Extract the [X, Y] coordinate from the center of the cell holding the provided text.  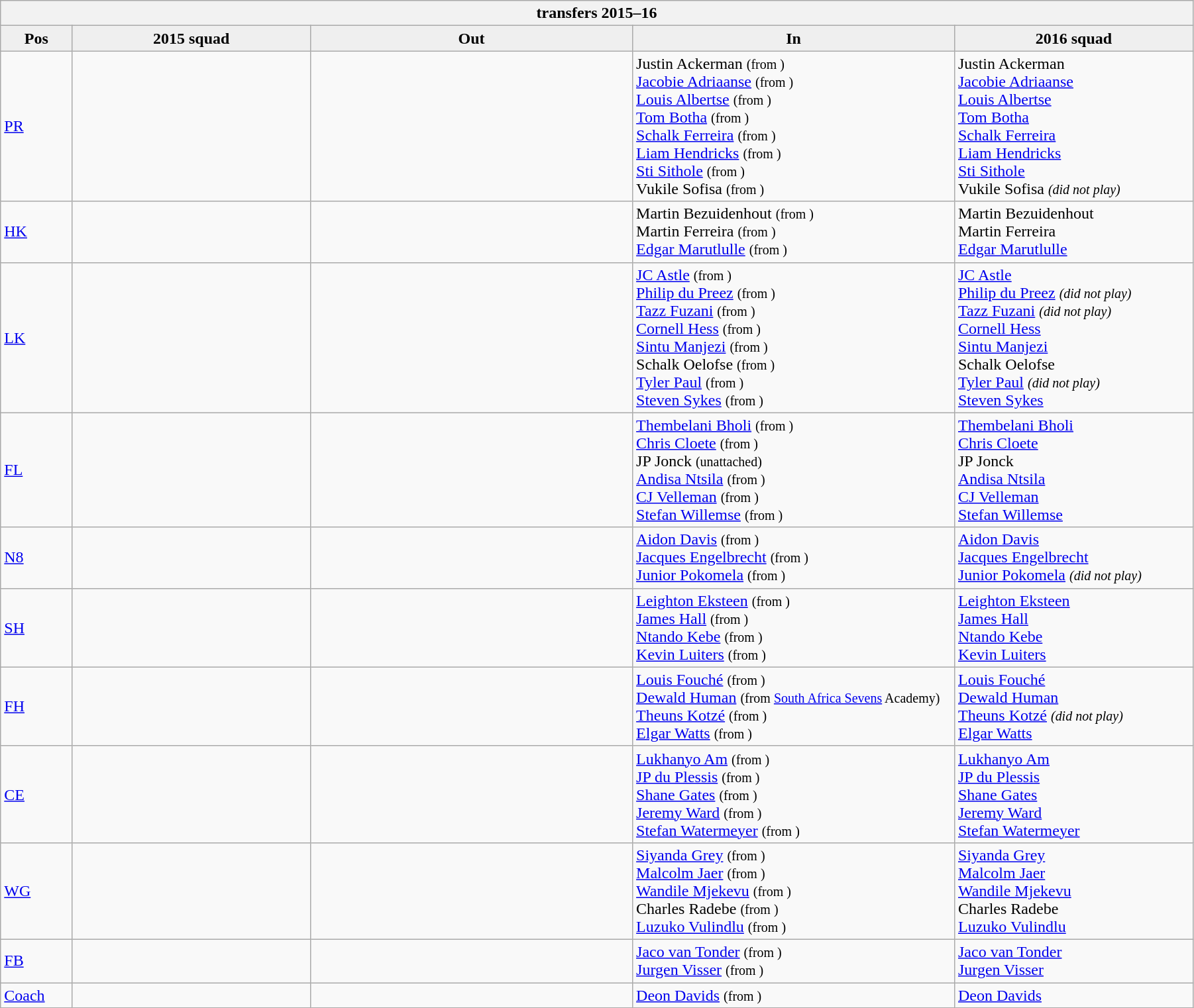
CE [36, 794]
LK [36, 338]
Aidon DavisJacques EngelbrechtJunior Pokomela (did not play) [1073, 558]
Pos [36, 38]
Siyanda GreyMalcolm JaerWandile MjekevuCharles RadebeLuzuko Vulindlu [1073, 891]
transfers 2015–16 [597, 13]
Deon Davids [1073, 995]
Jaco van Tonder (from ) Jurgen Visser (from ) [794, 960]
Jaco van TonderJurgen Visser [1073, 960]
Justin AckermanJacobie AdriaanseLouis AlbertseTom BothaSchalk FerreiraLiam HendricksSti SitholeVukile Sofisa (did not play) [1073, 126]
FL [36, 470]
Louis FouchéDewald HumanTheuns Kotzé (did not play)Elgar Watts [1073, 706]
HK [36, 232]
In [794, 38]
FB [36, 960]
Lukhanyo Am (from ) JP du Plessis (from ) Shane Gates (from ) Jeremy Ward (from ) Stefan Watermeyer (from ) [794, 794]
FH [36, 706]
SH [36, 628]
Lukhanyo AmJP du PlessisShane GatesJeremy WardStefan Watermeyer [1073, 794]
Siyanda Grey (from ) Malcolm Jaer (from ) Wandile Mjekevu (from ) Charles Radebe (from ) Luzuko Vulindlu (from ) [794, 891]
N8 [36, 558]
2015 squad [191, 38]
Leighton Eksteen (from ) James Hall (from ) Ntando Kebe (from ) Kevin Luiters (from ) [794, 628]
Leighton EksteenJames HallNtando KebeKevin Luiters [1073, 628]
Martin Bezuidenhout (from ) Martin Ferreira (from ) Edgar Marutlulle (from ) [794, 232]
Martin BezuidenhoutMartin FerreiraEdgar Marutlulle [1073, 232]
Out [472, 38]
Thembelani BholiChris CloeteJP JonckAndisa NtsilaCJ VellemanStefan Willemse [1073, 470]
2016 squad [1073, 38]
Coach [36, 995]
Aidon Davis (from ) Jacques Engelbrecht (from ) Junior Pokomela (from ) [794, 558]
PR [36, 126]
JC AstlePhilip du Preez (did not play)Tazz Fuzani (did not play)Cornell HessSintu ManjeziSchalk OelofseTyler Paul (did not play)Steven Sykes [1073, 338]
Louis Fouché (from ) Dewald Human (from South Africa Sevens Academy) Theuns Kotzé (from ) Elgar Watts (from ) [794, 706]
Deon Davids (from ) [794, 995]
Thembelani Bholi (from ) Chris Cloete (from ) JP Jonck (unattached) Andisa Ntsila (from ) CJ Velleman (from ) Stefan Willemse (from ) [794, 470]
WG [36, 891]
